Return the (X, Y) coordinate for the center point of the cell that contains the specified text.  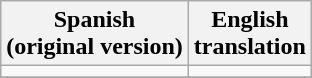
Englishtranslation (250, 34)
Spanish(original version) (95, 34)
